Output the (X, Y) coordinate of the center of the cell containing the given text.  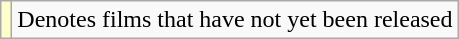
Denotes films that have not yet been released (235, 20)
